For the text-containing cell, return its midpoint in (x, y) coordinate format. 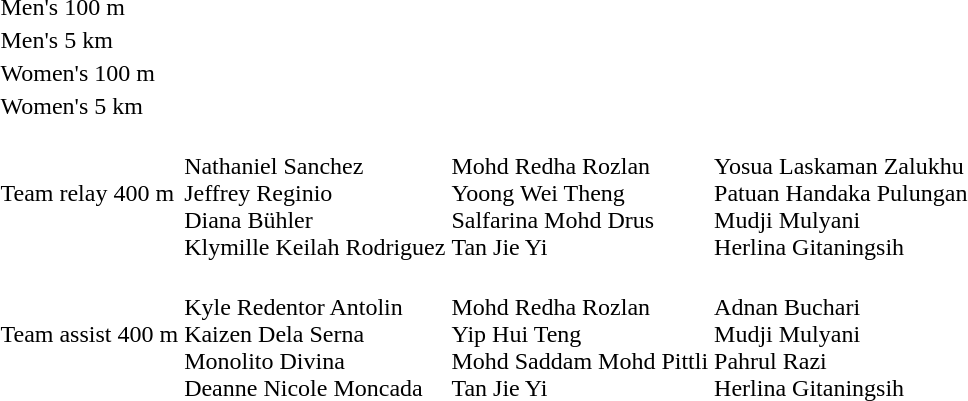
Nathaniel SanchezJeffrey ReginioDiana BühlerKlymille Keilah Rodriguez (315, 193)
Mohd Redha RozlanYoong Wei ThengSalfarina Mohd Drus Tan Jie Yi (580, 193)
